Pinpoint the cell where the given text exists, returning its [x, y] midpoint coordinate. 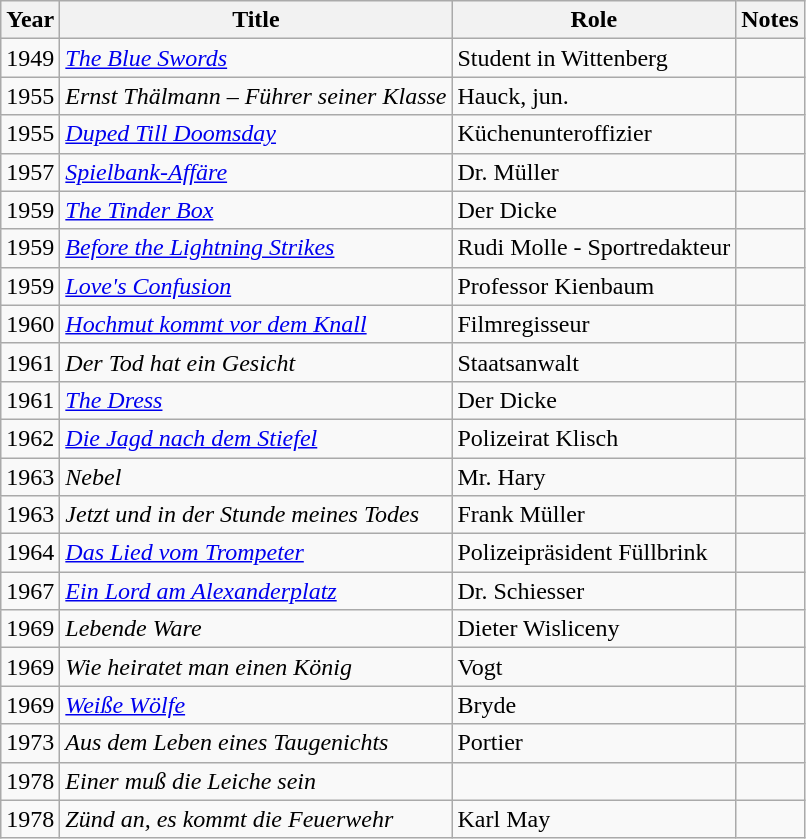
Wie heiratet man einen König [256, 667]
Student in Wittenberg [594, 58]
Rudi Molle - Sportredakteur [594, 248]
Title [256, 20]
The Blue Swords [256, 58]
Die Jagd nach dem Stiefel [256, 438]
Hochmut kommt vor dem Knall [256, 324]
Mr. Hary [594, 477]
Jetzt und in der Stunde meines Todes [256, 515]
1949 [30, 58]
Role [594, 20]
Hauck, jun. [594, 96]
Before the Lightning Strikes [256, 248]
Portier [594, 743]
Year [30, 20]
Polizeipräsident Füllbrink [594, 553]
Das Lied vom Trompeter [256, 553]
Spielbank-Affäre [256, 172]
Ein Lord am Alexanderplatz [256, 591]
Filmregisseur [594, 324]
Karl May [594, 819]
1962 [30, 438]
The Tinder Box [256, 210]
Nebel [256, 477]
Vogt [594, 667]
Notes [770, 20]
Love's Confusion [256, 286]
Dr. Müller [594, 172]
Lebende Ware [256, 629]
Der Tod hat ein Gesicht [256, 362]
Weiße Wölfe [256, 705]
Staatsanwalt [594, 362]
The Dress [256, 400]
Duped Till Doomsday [256, 134]
Dr. Schiesser [594, 591]
Einer muß die Leiche sein [256, 781]
1960 [30, 324]
Polizeirat Klisch [594, 438]
Professor Kienbaum [594, 286]
1967 [30, 591]
Bryde [594, 705]
Frank Müller [594, 515]
Zünd an, es kommt die Feuerwehr [256, 819]
Dieter Wisliceny [594, 629]
1973 [30, 743]
Ernst Thälmann – Führer seiner Klasse [256, 96]
1964 [30, 553]
Küchenunteroffizier [594, 134]
1957 [30, 172]
Aus dem Leben eines Taugenichts [256, 743]
